Identify which cell holds the provided text, then report its (X, Y) central coordinate. 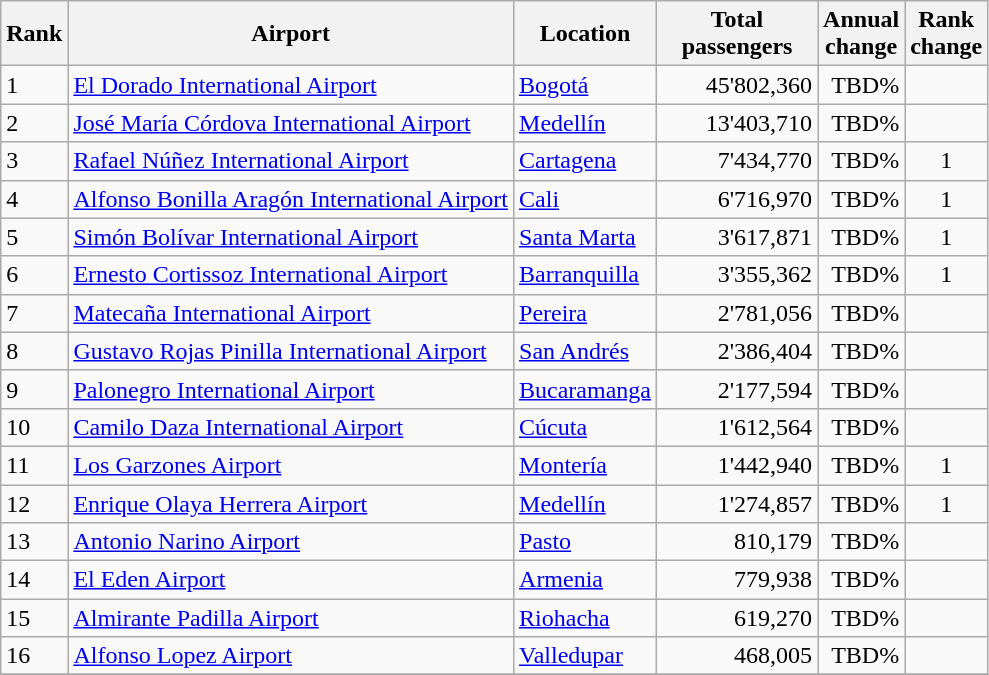
El Eden Airport (291, 580)
810,179 (738, 542)
Montería (586, 465)
Ernesto Cortissoz International Airport (291, 275)
Cali (586, 199)
10 (34, 427)
8 (34, 351)
3'617,871 (738, 237)
Almirante Padilla Airport (291, 618)
El Dorado International Airport (291, 85)
1'274,857 (738, 503)
Location (586, 34)
3'355,362 (738, 275)
Annualchange (862, 34)
Barranquilla (586, 275)
Rafael Núñez International Airport (291, 161)
Bogotá (586, 85)
11 (34, 465)
Totalpassengers (738, 34)
Riohacha (586, 618)
Camilo Daza International Airport (291, 427)
Pasto (586, 542)
Gustavo Rojas Pinilla International Airport (291, 351)
Antonio Narino Airport (291, 542)
2'781,056 (738, 313)
2 (34, 123)
Rank (34, 34)
Matecaña International Airport (291, 313)
1'612,564 (738, 427)
Valledupar (586, 656)
9 (34, 389)
779,938 (738, 580)
45'802,360 (738, 85)
14 (34, 580)
5 (34, 237)
José María Córdova International Airport (291, 123)
Cúcuta (586, 427)
6'716,970 (738, 199)
Santa Marta (586, 237)
Alfonso Bonilla Aragón International Airport (291, 199)
15 (34, 618)
Enrique Olaya Herrera Airport (291, 503)
468,005 (738, 656)
Los Garzones Airport (291, 465)
Bucaramanga (586, 389)
Armenia (586, 580)
Pereira (586, 313)
4 (34, 199)
16 (34, 656)
13 (34, 542)
San Andrés (586, 351)
Airport (291, 34)
6 (34, 275)
1'442,940 (738, 465)
7'434,770 (738, 161)
12 (34, 503)
Simón Bolívar International Airport (291, 237)
7 (34, 313)
Cartagena (586, 161)
Rankchange (946, 34)
619,270 (738, 618)
3 (34, 161)
13'403,710 (738, 123)
Alfonso Lopez Airport (291, 656)
2'177,594 (738, 389)
2'386,404 (738, 351)
Palonegro International Airport (291, 389)
